Pinpoint the cell where the given text exists, returning its [x, y] midpoint coordinate. 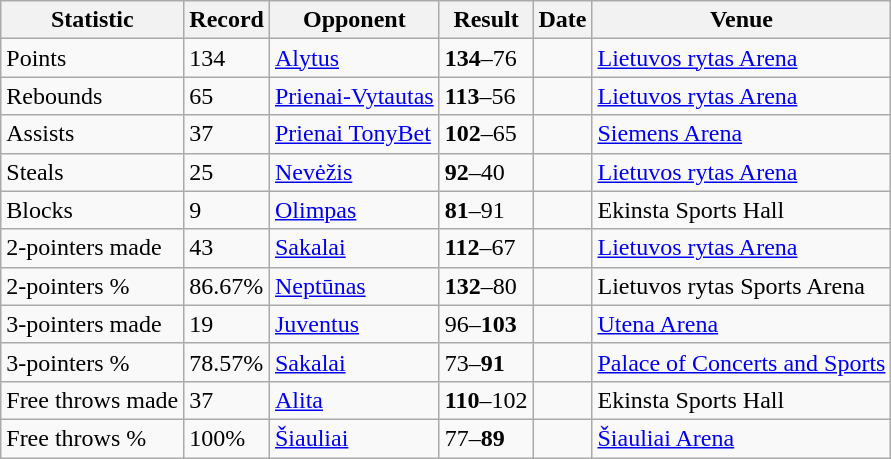
Venue [742, 20]
Siemens Arena [742, 134]
Neptūnas [354, 286]
Lietuvos rytas Sports Arena [742, 286]
92–40 [486, 172]
25 [227, 172]
9 [227, 210]
Šiauliai Arena [742, 438]
Free throws made [92, 400]
Date [562, 20]
Statistic [92, 20]
78.57% [227, 362]
Olimpas [354, 210]
65 [227, 96]
77–89 [486, 438]
112–67 [486, 248]
132–80 [486, 286]
134–76 [486, 58]
86.67% [227, 286]
Points [92, 58]
102–65 [486, 134]
2-pointers % [92, 286]
2-pointers made [92, 248]
100% [227, 438]
81–91 [486, 210]
Prienai TonyBet [354, 134]
134 [227, 58]
96–103 [486, 324]
Rebounds [92, 96]
43 [227, 248]
Result [486, 20]
Šiauliai [354, 438]
Alytus [354, 58]
Record [227, 20]
3-pointers made [92, 324]
73–91 [486, 362]
113–56 [486, 96]
Blocks [92, 210]
Palace of Concerts and Sports [742, 362]
Prienai-Vytautas [354, 96]
Juventus [354, 324]
Nevėžis [354, 172]
Steals [92, 172]
3-pointers % [92, 362]
Utena Arena [742, 324]
Assists [92, 134]
19 [227, 324]
Opponent [354, 20]
110–102 [486, 400]
Alita [354, 400]
Free throws % [92, 438]
